Search for the cell housing the specified text and yield its [X, Y] center coordinate. 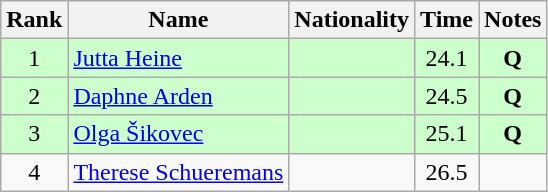
26.5 [447, 172]
2 [34, 96]
Time [447, 20]
25.1 [447, 134]
1 [34, 58]
Therese Schueremans [178, 172]
24.5 [447, 96]
Name [178, 20]
24.1 [447, 58]
Rank [34, 20]
Olga Šikovec [178, 134]
3 [34, 134]
Nationality [352, 20]
Daphne Arden [178, 96]
4 [34, 172]
Jutta Heine [178, 58]
Notes [513, 20]
